Locate the cell with the specified text and output its (x, y) center coordinate. 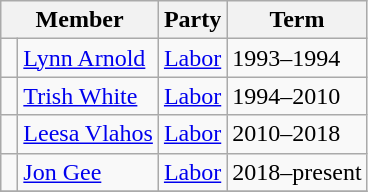
Member (80, 20)
Jon Gee (88, 172)
Trish White (88, 96)
Lynn Arnold (88, 58)
Leesa Vlahos (88, 134)
2018–present (297, 172)
Term (297, 20)
Party (192, 20)
1993–1994 (297, 58)
1994–2010 (297, 96)
2010–2018 (297, 134)
